Scan for the cell matching the given text and deliver its (x, y) coordinate at center. 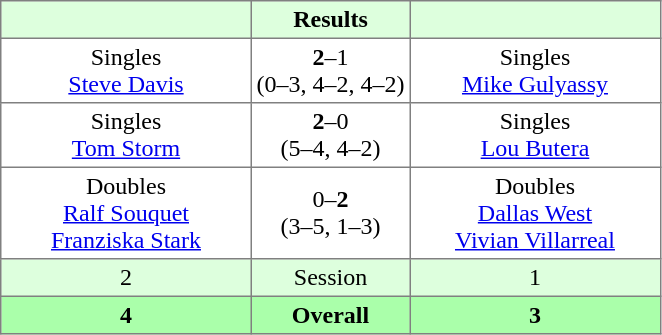
2–1(0–3, 4–2, 4–2) (330, 70)
Overall (330, 315)
2 (126, 278)
Session (330, 278)
1 (535, 278)
0–2(3–5, 1–3) (330, 213)
SinglesMike Gulyassy (535, 70)
DoublesRalf SouquetFranziska Stark (126, 213)
Results (330, 20)
3 (535, 315)
SinglesLou Butera (535, 135)
SinglesSteve Davis (126, 70)
2–0(5–4, 4–2) (330, 135)
4 (126, 315)
DoublesDallas WestVivian Villarreal (535, 213)
SinglesTom Storm (126, 135)
